Provide the (x, y) coordinate of the cell's center where the given text is located.  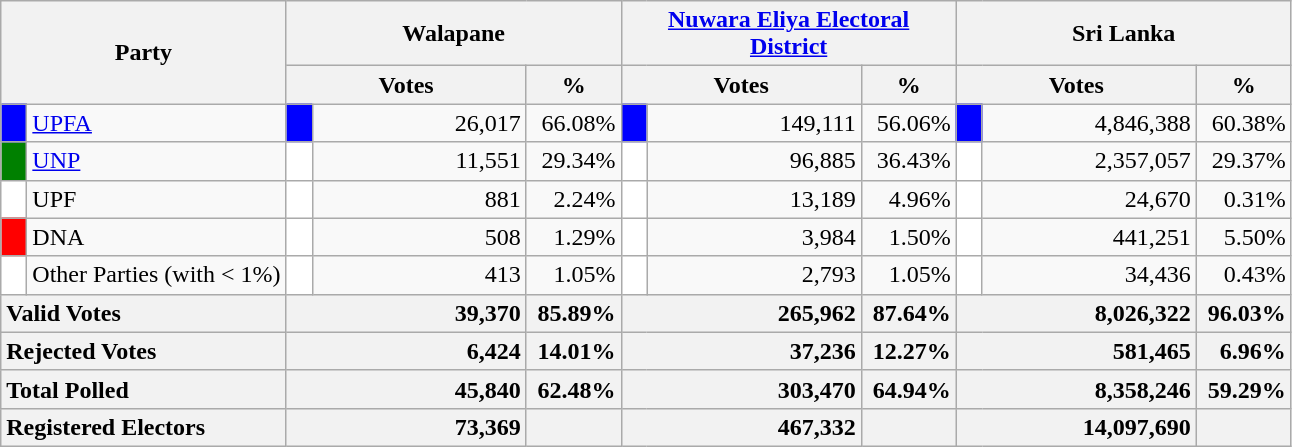
Registered Electors (144, 427)
UPF (156, 199)
581,465 (1076, 351)
85.89% (574, 313)
62.48% (574, 389)
2.24% (574, 199)
64.94% (908, 389)
26,017 (419, 123)
Sri Lanka (1124, 34)
24,670 (1089, 199)
96.03% (1244, 313)
45,840 (406, 389)
73,369 (406, 427)
29.37% (1244, 161)
6.96% (1244, 351)
413 (419, 275)
2,793 (754, 275)
96,885 (754, 161)
14.01% (574, 351)
3,984 (754, 237)
265,962 (741, 313)
441,251 (1089, 237)
UPFA (156, 123)
11,551 (419, 161)
UNP (156, 161)
1.50% (908, 237)
14,097,690 (1076, 427)
6,424 (406, 351)
149,111 (754, 123)
4.96% (908, 199)
303,470 (741, 389)
Rejected Votes (144, 351)
5.50% (1244, 237)
Party (144, 52)
13,189 (754, 199)
508 (419, 237)
1.29% (574, 237)
36.43% (908, 161)
0.31% (1244, 199)
0.43% (1244, 275)
Other Parties (with < 1%) (156, 275)
39,370 (406, 313)
Nuwara Eliya Electoral District (788, 34)
8,358,246 (1076, 389)
467,332 (741, 427)
Valid Votes (144, 313)
2,357,057 (1089, 161)
Walapane (454, 34)
60.38% (1244, 123)
DNA (156, 237)
34,436 (1089, 275)
29.34% (574, 161)
87.64% (908, 313)
56.06% (908, 123)
881 (419, 199)
Total Polled (144, 389)
59.29% (1244, 389)
12.27% (908, 351)
66.08% (574, 123)
8,026,322 (1076, 313)
37,236 (741, 351)
4,846,388 (1089, 123)
